Locate the cell with the specified text and output its [X, Y] center coordinate. 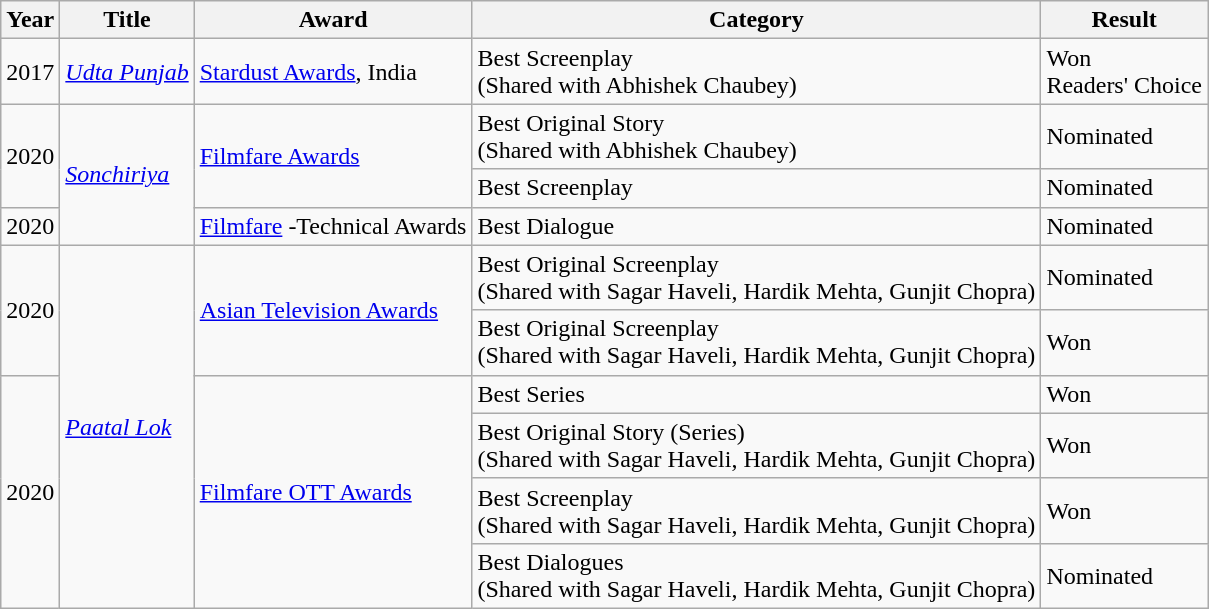
Sonchiriya [127, 174]
WonReaders' Choice [1124, 72]
Category [756, 20]
Best Screenplay [756, 188]
Best Screenplay(Shared with Abhishek Chaubey) [756, 72]
Filmfare -Technical Awards [333, 226]
Best Series [756, 394]
Best Original Story (Series)(Shared with Sagar Haveli, Hardik Mehta, Gunjit Chopra) [756, 446]
Filmfare OTT Awards [333, 492]
Award [333, 20]
Best Screenplay(Shared with Sagar Haveli, Hardik Mehta, Gunjit Chopra) [756, 510]
2017 [30, 72]
Best Dialogues(Shared with Sagar Haveli, Hardik Mehta, Gunjit Chopra) [756, 576]
Asian Television Awards [333, 310]
Udta Punjab [127, 72]
Year [30, 20]
Paatal Lok [127, 426]
Best Original Story(Shared with Abhishek Chaubey) [756, 136]
Result [1124, 20]
Best Dialogue [756, 226]
Filmfare Awards [333, 156]
Stardust Awards, India [333, 72]
Title [127, 20]
